From the cell containing the given text, extract its center point as [X, Y] coordinate. 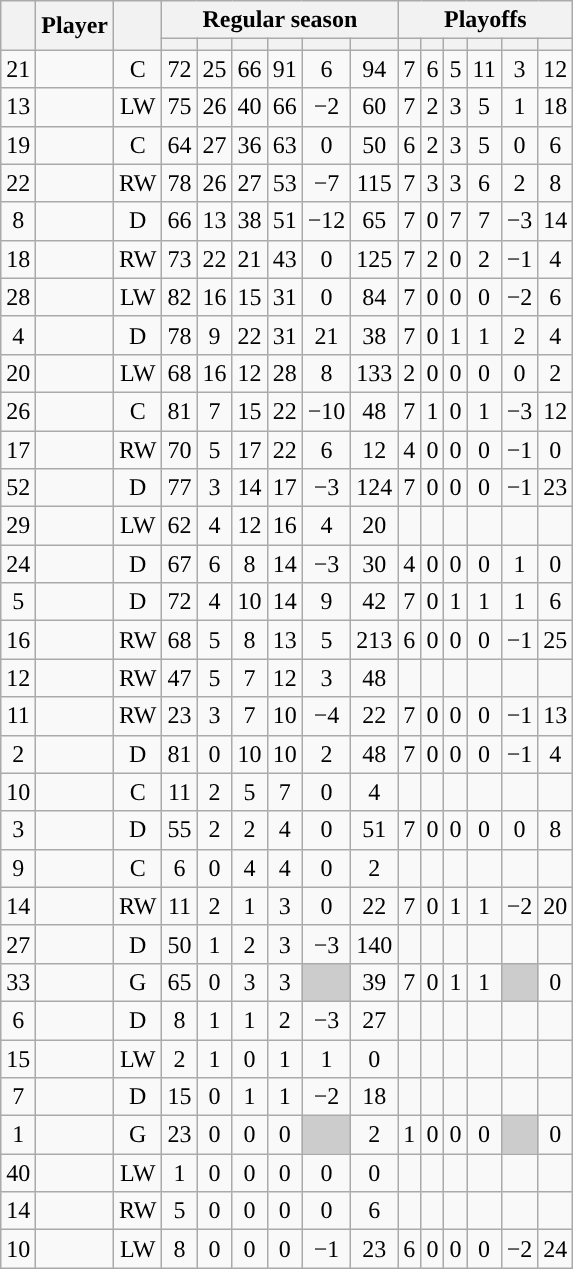
42 [374, 602]
Player [75, 26]
64 [180, 145]
125 [374, 259]
Regular season [280, 20]
62 [180, 526]
82 [180, 297]
−12 [326, 221]
29 [18, 526]
213 [374, 640]
Playoffs [486, 20]
91 [284, 69]
47 [180, 678]
140 [374, 944]
63 [284, 145]
115 [374, 183]
−4 [326, 716]
124 [374, 488]
33 [18, 982]
43 [284, 259]
67 [180, 564]
75 [180, 107]
39 [374, 982]
−10 [326, 411]
73 [180, 259]
52 [18, 488]
60 [374, 107]
19 [18, 145]
133 [374, 373]
84 [374, 297]
70 [180, 449]
30 [374, 564]
36 [250, 145]
53 [284, 183]
94 [374, 69]
−7 [326, 183]
77 [180, 488]
55 [180, 830]
